Provide the (X, Y) coordinate of the cell's center where the given text is located.  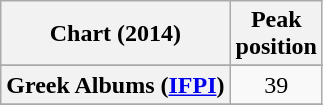
39 (276, 85)
Greek Albums (IFPI) (116, 85)
Chart (2014) (116, 34)
Peakposition (276, 34)
